Find where the given text appears and provide that cell's center as (x, y) coordinate. 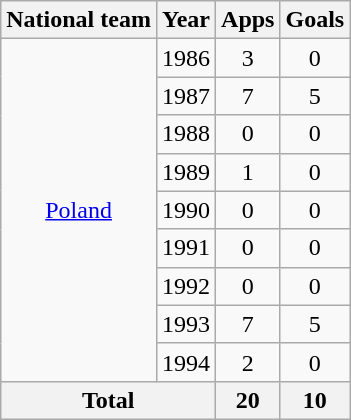
1994 (186, 362)
Year (186, 20)
1990 (186, 210)
1988 (186, 134)
Apps (248, 20)
Poland (79, 210)
1987 (186, 96)
1 (248, 172)
Goals (315, 20)
Total (108, 400)
1989 (186, 172)
1991 (186, 248)
2 (248, 362)
1993 (186, 324)
10 (315, 400)
20 (248, 400)
National team (79, 20)
1986 (186, 58)
3 (248, 58)
1992 (186, 286)
